Extract the (X, Y) coordinate from the center of the cell holding the provided text.  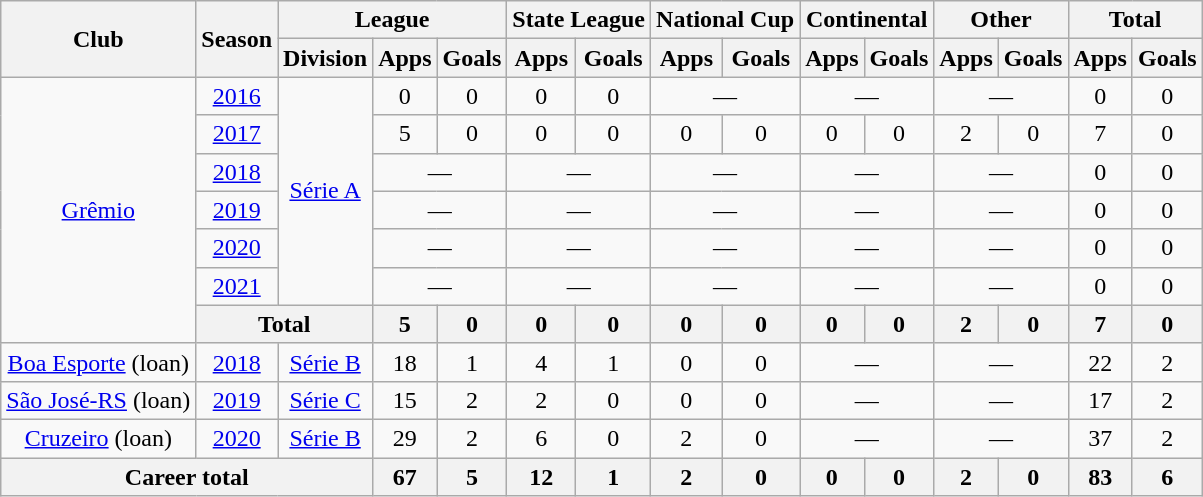
2016 (237, 96)
17 (1100, 400)
Continental (867, 20)
12 (542, 477)
2017 (237, 134)
Division (326, 58)
29 (405, 438)
37 (1100, 438)
67 (405, 477)
State League (579, 20)
Career total (187, 477)
18 (405, 362)
15 (405, 400)
National Cup (726, 20)
Other (1001, 20)
Club (98, 39)
4 (542, 362)
São José-RS (loan) (98, 400)
Série C (326, 400)
83 (1100, 477)
2021 (237, 286)
Season (237, 39)
Boa Esporte (loan) (98, 362)
22 (1100, 362)
Cruzeiro (loan) (98, 438)
Série A (326, 191)
League (392, 20)
Grêmio (98, 210)
